Locate the cell with the specified text and output its (X, Y) center coordinate. 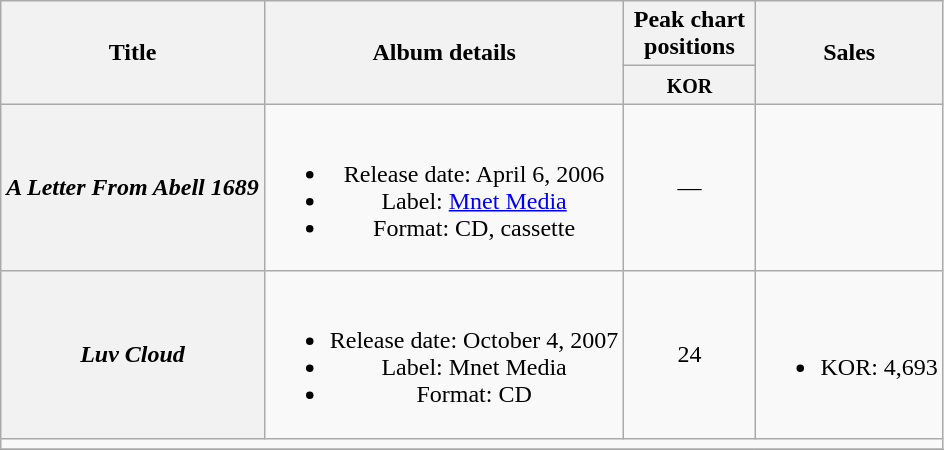
Peak chart positions (690, 34)
Release date: April 6, 2006Label: Mnet MediaFormat: CD, cassette (444, 188)
Title (133, 52)
— (690, 188)
KOR (690, 85)
Album details (444, 52)
Release date: October 4, 2007Label: Mnet MediaFormat: CD (444, 354)
A Letter From Abell 1689 (133, 188)
Sales (849, 52)
24 (690, 354)
Luv Cloud (133, 354)
KOR: 4,693 (849, 354)
